Locate the cell with the specified text and output its [x, y] center coordinate. 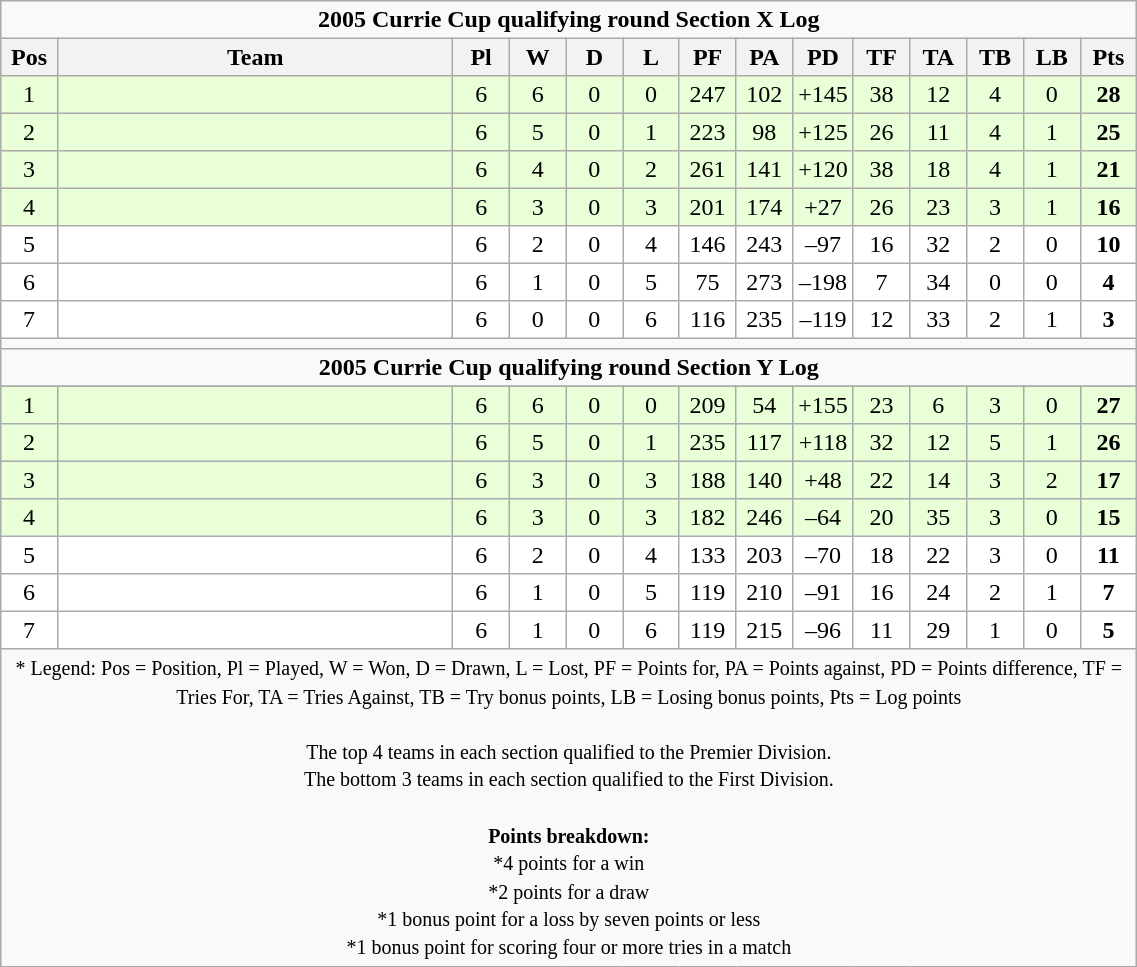
D [594, 56]
+125 [824, 132]
L [652, 56]
Team [254, 56]
PA [764, 56]
35 [938, 518]
+27 [824, 206]
174 [764, 206]
24 [938, 592]
182 [708, 518]
–119 [824, 318]
14 [938, 480]
141 [764, 170]
TF [882, 56]
–91 [824, 592]
+145 [824, 94]
PF [708, 56]
223 [708, 132]
117 [764, 442]
W [538, 56]
203 [764, 554]
2005 Currie Cup qualifying round Section Y Log [569, 368]
–96 [824, 630]
247 [708, 94]
21 [1108, 170]
201 [708, 206]
54 [764, 404]
+118 [824, 442]
2005 Currie Cup qualifying round Section X Log [569, 20]
75 [708, 282]
34 [938, 282]
PD [824, 56]
TB [996, 56]
246 [764, 518]
–97 [824, 244]
–64 [824, 518]
17 [1108, 480]
+155 [824, 404]
Pts [1108, 56]
273 [764, 282]
116 [708, 318]
98 [764, 132]
25 [1108, 132]
140 [764, 480]
243 [764, 244]
261 [708, 170]
10 [1108, 244]
146 [708, 244]
TA [938, 56]
215 [764, 630]
210 [764, 592]
Pos [30, 56]
102 [764, 94]
LB [1052, 56]
+120 [824, 170]
33 [938, 318]
133 [708, 554]
15 [1108, 518]
–70 [824, 554]
29 [938, 630]
27 [1108, 404]
–198 [824, 282]
Pl [482, 56]
+48 [824, 480]
28 [1108, 94]
209 [708, 404]
20 [882, 518]
188 [708, 480]
